Identify which cell holds the provided text, then report its (x, y) central coordinate. 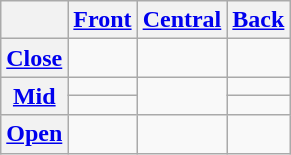
Close (34, 58)
Open (34, 134)
Mid (34, 96)
Back (258, 20)
Front (102, 20)
Central (182, 20)
